Identify which cell holds the provided text, then report its [X, Y] central coordinate. 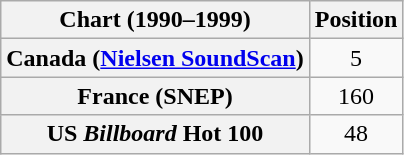
160 [356, 96]
Canada (Nielsen SoundScan) [155, 58]
48 [356, 134]
France (SNEP) [155, 96]
Chart (1990–1999) [155, 20]
US Billboard Hot 100 [155, 134]
5 [356, 58]
Position [356, 20]
